Output the (X, Y) coordinate of the center of the cell containing the given text.  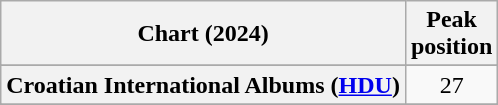
Chart (2024) (204, 34)
27 (451, 85)
Croatian International Albums (HDU) (204, 85)
Peakposition (451, 34)
